Identify which cell holds the provided text, then report its (x, y) central coordinate. 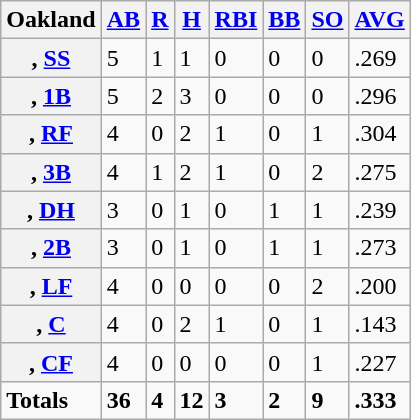
H (192, 20)
BB (284, 20)
.143 (380, 324)
, RF (51, 134)
.304 (380, 134)
.227 (380, 362)
SO (328, 20)
AVG (380, 20)
.273 (380, 248)
, 1B (51, 96)
, 2B (51, 248)
9 (328, 400)
RBI (236, 20)
.275 (380, 172)
, C (51, 324)
R (160, 20)
.333 (380, 400)
Totals (51, 400)
, 3B (51, 172)
36 (123, 400)
.296 (380, 96)
.200 (380, 286)
AB (123, 20)
, DH (51, 210)
, SS (51, 58)
12 (192, 400)
, LF (51, 286)
, CF (51, 362)
Oakland (51, 20)
.239 (380, 210)
.269 (380, 58)
